Return the (X, Y) coordinate for the center point of the cell that contains the specified text.  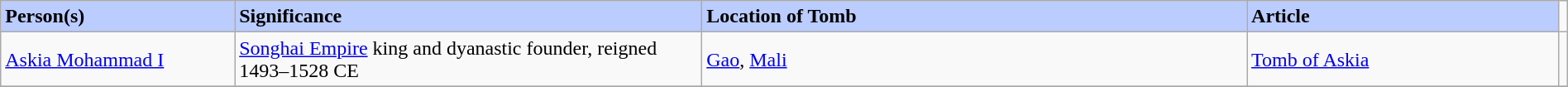
Gao, Mali (974, 60)
Askia Mohammad I (117, 60)
Person(s) (117, 17)
Tomb of Askia (1403, 60)
Significance (468, 17)
Location of Tomb (974, 17)
Article (1403, 17)
Songhai Empire king and dyanastic founder, reigned 1493–1528 CE (468, 60)
